Search for the cell housing the specified text and yield its (x, y) center coordinate. 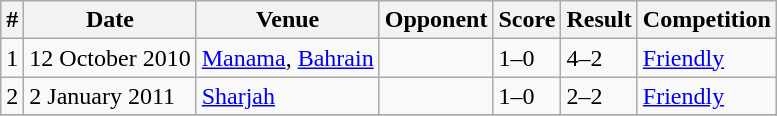
Manama, Bahrain (288, 58)
2 January 2011 (110, 96)
4–2 (599, 58)
Score (527, 20)
2–2 (599, 96)
2 (12, 96)
Venue (288, 20)
# (12, 20)
Opponent (436, 20)
Competition (706, 20)
Date (110, 20)
Sharjah (288, 96)
12 October 2010 (110, 58)
1 (12, 58)
Result (599, 20)
